Locate the cell with the specified text and output its (x, y) center coordinate. 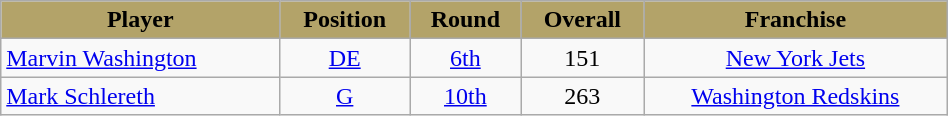
New York Jets (796, 58)
6th (466, 58)
Washington Redskins (796, 96)
Mark Schlereth (140, 96)
DE (345, 58)
263 (582, 96)
Overall (582, 20)
151 (582, 58)
Franchise (796, 20)
Round (466, 20)
Position (345, 20)
Marvin Washington (140, 58)
10th (466, 96)
G (345, 96)
Player (140, 20)
